Locate the cell with the specified text and output its (x, y) center coordinate. 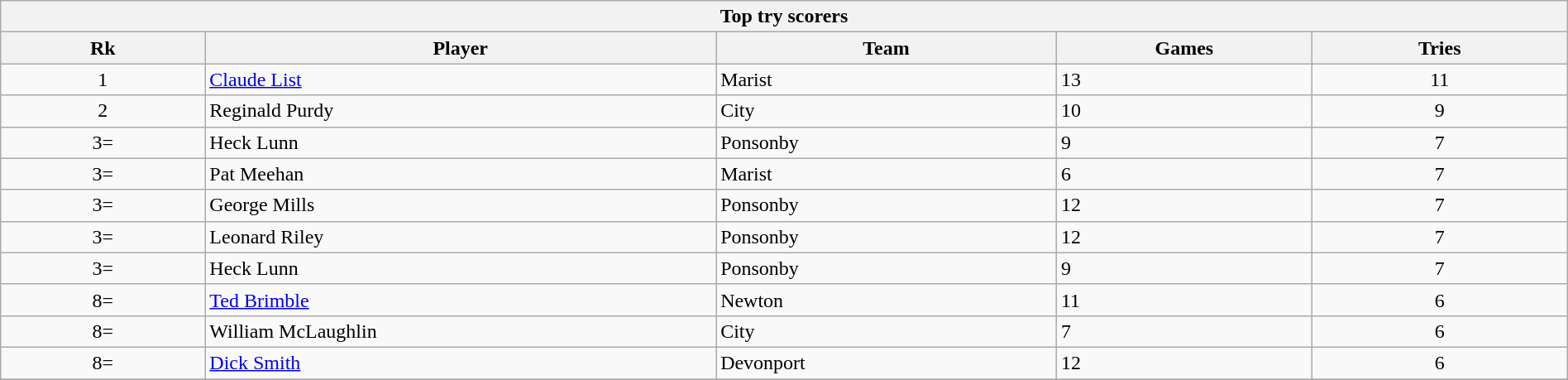
10 (1184, 111)
Newton (887, 300)
Team (887, 48)
Ted Brimble (461, 300)
William McLaughlin (461, 331)
Player (461, 48)
13 (1184, 79)
Tries (1439, 48)
Games (1184, 48)
George Mills (461, 205)
Leonard Riley (461, 237)
Claude List (461, 79)
Dick Smith (461, 363)
Reginald Purdy (461, 111)
Pat Meehan (461, 174)
Rk (103, 48)
Devonport (887, 363)
1 (103, 79)
2 (103, 111)
Top try scorers (784, 17)
